Return the [X, Y] coordinate for the center point of the cell that contains the specified text.  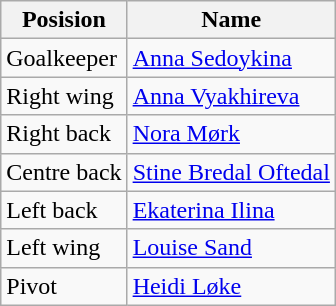
Right wing [64, 96]
Left wing [64, 248]
Ekaterina Ilina [231, 210]
Pivot [64, 286]
Name [231, 20]
Anna Vyakhireva [231, 96]
Anna Sedoykina [231, 58]
Goalkeeper [64, 58]
Left back [64, 210]
Heidi Løke [231, 286]
Posision [64, 20]
Nora Mørk [231, 134]
Centre back [64, 172]
Stine Bredal Oftedal [231, 172]
Louise Sand [231, 248]
Right back [64, 134]
